Pinpoint the cell where the given text exists, returning its (x, y) midpoint coordinate. 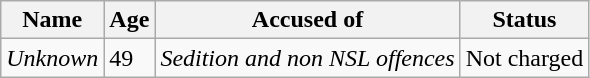
Name (52, 20)
49 (130, 58)
Unknown (52, 58)
Accused of (308, 20)
Sedition and non NSL offences (308, 58)
Age (130, 20)
Not charged (524, 58)
Status (524, 20)
